Return the (X, Y) coordinate for the center point of the cell that contains the specified text.  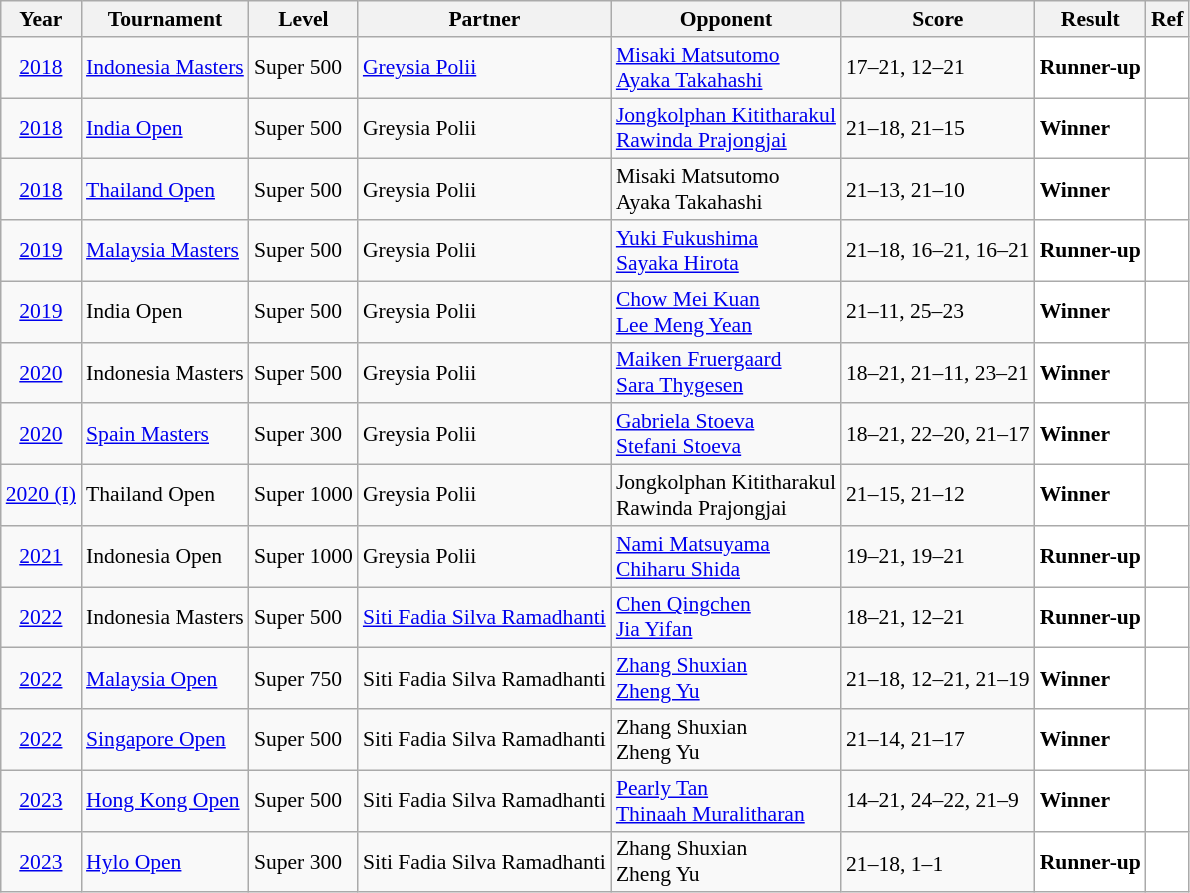
Level (304, 19)
18–21, 21–11, 23–21 (938, 372)
19–21, 19–21 (938, 556)
Ref (1167, 19)
Spain Masters (165, 434)
Super 750 (304, 678)
Nami Matsuyama Chiharu Shida (726, 556)
2021 (41, 556)
21–18, 16–21, 16–21 (938, 250)
Score (938, 19)
17–21, 12–21 (938, 68)
2020 (I) (41, 496)
21–13, 21–10 (938, 190)
Chow Mei Kuan Lee Meng Yean (726, 312)
Maiken Fruergaard Sara Thygesen (726, 372)
Gabriela Stoeva Stefani Stoeva (726, 434)
Year (41, 19)
21–18, 12–21, 21–19 (938, 678)
Hylo Open (165, 862)
21–15, 21–12 (938, 496)
18–21, 12–21 (938, 618)
21–18, 21–15 (938, 128)
21–18, 1–1 (938, 862)
18–21, 22–20, 21–17 (938, 434)
21–14, 21–17 (938, 740)
Partner (484, 19)
Malaysia Masters (165, 250)
Opponent (726, 19)
Malaysia Open (165, 678)
Singapore Open (165, 740)
21–11, 25–23 (938, 312)
Chen Qingchen Jia Yifan (726, 618)
Result (1090, 19)
Pearly Tan Thinaah Muralitharan (726, 800)
Yuki Fukushima Sayaka Hirota (726, 250)
14–21, 24–22, 21–9 (938, 800)
Tournament (165, 19)
Indonesia Open (165, 556)
Hong Kong Open (165, 800)
